Extract the [x, y] coordinate from the center of the cell holding the provided text.  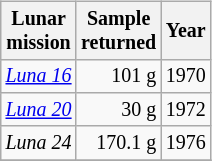
1976 [186, 142]
101 g [118, 76]
Luna 24 [39, 142]
1970 [186, 76]
170.1 g [118, 142]
Luna 20 [39, 110]
Luna 16 [39, 76]
1972 [186, 110]
Samplereturned [118, 30]
30 g [118, 110]
Year [186, 30]
Lunarmission [39, 30]
